Scan for the cell matching the given text and deliver its (x, y) coordinate at center. 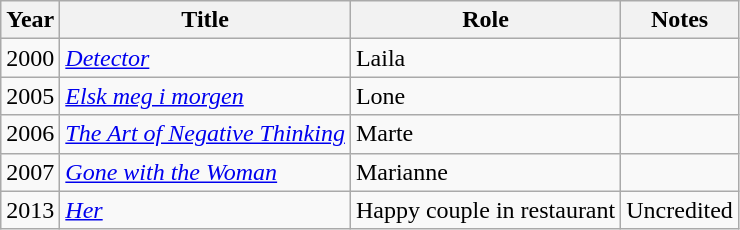
Lone (485, 96)
2000 (30, 58)
Title (206, 20)
Role (485, 20)
Marte (485, 134)
Marianne (485, 172)
2013 (30, 210)
Detector (206, 58)
Gone with the Woman (206, 172)
2005 (30, 96)
Notes (680, 20)
Year (30, 20)
The Art of Negative Thinking (206, 134)
Happy couple in restaurant (485, 210)
Uncredited (680, 210)
Her (206, 210)
2007 (30, 172)
Laila (485, 58)
2006 (30, 134)
Elsk meg i morgen (206, 96)
